Provide the (x, y) coordinate of the cell's center where the given text is located.  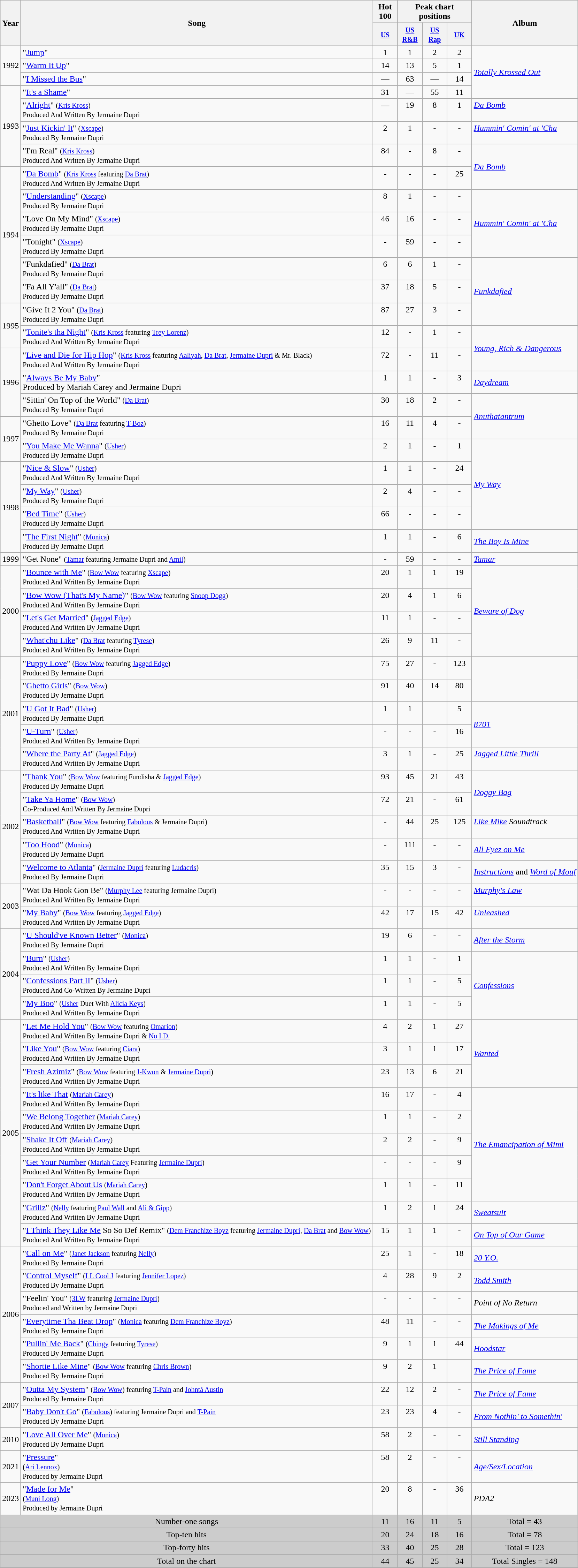
1999 (10, 559)
2004 (10, 974)
Still Standing (525, 1439)
"Take Ya Home" (Bow Wow) Co-Produced And Written By Jermaine Dupri (197, 804)
"Fresh Azimiz" (Bow Wow featuring J-Kwon & Jermaine Dupri) Produced And Written By Jermaine Dupri (197, 1076)
"Always Be My Baby"Produced by Mariah Carey and Jermaine Dupri (197, 382)
1992 (10, 66)
123 (459, 668)
"Basketball" (Bow Wow featuring Fabolous & Jermaine Dupri) Produced And Written By Jermaine Dupri (197, 826)
37 (385, 291)
"Too Hood" (Monica) Produced By Jermaine Dupri (197, 849)
"Ghetto Love" (Da Brat featuring T-Boz) Produced By Jermaine Dupri (197, 427)
"Just Kickin' It" (Xscape) Produced By Jermaine Dupri (197, 132)
Total = 78 (525, 1535)
"Outta My System" (Bow Wow) featuring T-Pain and Johntá Austin Produced By Jermaine Dupri (197, 1394)
125 (459, 826)
"Don't Forget About Us (Mariah Carey) Produced And Written By Jermaine Dupri (197, 1190)
31 (385, 92)
2010 (10, 1439)
Total = 123 (525, 1548)
93 (385, 781)
"Da Bomb" (Kris Kross featuring Da Brat) Produced And Written By Jermaine Dupri (197, 178)
8701 (525, 725)
Total Singles = 148 (525, 1561)
Top-ten hits (187, 1535)
"Tonight" (Xscape) Produced By Jermaine Dupri (197, 246)
"Bed Time" (Usher) Produced By Jermaine Dupri (197, 518)
"Puppy Love" (Bow Wow featuring Jagged Edge) Produced By Jermaine Dupri (197, 668)
Beware of Dog (525, 611)
Hoodstar (525, 1349)
"Fa All Y'all" (Da Brat) Produced By Jermaine Dupri (197, 291)
"My Boo" (Usher Duet With Alicia Keys) Produced And Written By Jermaine Dupri (197, 1008)
Funkdafied (525, 291)
2006 (10, 1314)
"Pressure"(Ari Lennox)Produced by Jermaine Dupri (197, 1467)
"Bow Wow (That's My Name)" (Bow Wow featuring Snoop Dogg) Produced And Written By Jermaine Dupri (197, 600)
"Alright" (Kris Kross) Produced And Written By Jermaine Dupri (197, 110)
"I Missed the Bus" (197, 79)
"Funkdafied" (Da Brat) Produced By Jermaine Dupri (197, 269)
1995 (10, 326)
Year (10, 23)
"I'm Real" (Kris Kross) Produced And Written By Jermaine Dupri (197, 156)
"Understanding" (Xscape) Produced By Jermaine Dupri (197, 201)
36 (459, 1499)
"Made for Me"(Muni Long)Produced by Jermaine Dupri (197, 1499)
Tamar (525, 559)
22 (385, 1394)
"Ghetto Girls" (Bow Wow) Produced By Jermaine Dupri (197, 690)
30 (385, 405)
Todd Smith (525, 1280)
"Get None" (Tamar featuring Jermaine Dupri and Amil) (197, 559)
91 (385, 690)
"Love On My Mind" (Xscape) Produced By Jermaine Dupri (197, 223)
All Eyez on Me (525, 849)
Jagged Little Thrill (525, 759)
The Makings of Me (525, 1326)
The Emancipation of Mimi (525, 1144)
"Sittin' On Top of the World" (Da Brat) Produced By Jermaine Dupri (197, 405)
84 (385, 156)
"Give It 2 You" (Da Brat) Produced By Jermaine Dupri (197, 315)
33 (385, 1548)
Peak chart positions (435, 12)
Totally Krossed Out (525, 72)
"Baby Don't Go" (Fabolous) featuring Jermaine Dupri and T-Pain Produced By Jermaine Dupri (197, 1416)
PDA2 (525, 1499)
2023 (10, 1499)
"The First Night" (Monica) Produced By Jermaine Dupri (197, 541)
"Wat Da Hook Gon Be" (Murphy Lee featuring Jermaine Dupri) Produced And Written By Jermaine Dupri (197, 895)
"Tonite's tha Night" (Kris Kross featuring Trey Lorenz) Produced And Written By Jermaine Dupri (197, 337)
66 (385, 518)
"Thank You" (Bow Wow featuring Fundisha & Jagged Edge) Produced By Jermaine Dupri (197, 781)
Wanted (525, 1054)
1994 (10, 235)
"Jump" (197, 52)
20 Y.O. (525, 1257)
2005 (10, 1133)
2002 (10, 826)
2000 (10, 611)
"My Baby" (Bow Wow featuring Jagged Edge) Produced And Written By Jermaine Dupri (197, 917)
On Top of Our Game (525, 1235)
Confessions (525, 985)
43 (459, 781)
"Burn" (Usher) Produced And Written By Jermaine Dupri (197, 962)
2003 (10, 906)
"Shortie Like Mine" (Bow Wow featuring Chris Brown) Produced By Jermaine Dupri (197, 1371)
"Like You" (Bow Wow featuring Ciara) Produced And Written By Jermaine Dupri (197, 1054)
46 (385, 223)
"It's a Shame" (197, 92)
"We Belong Together (Mariah Carey) Produced And Written By Jermaine Dupri (197, 1121)
1996 (10, 382)
75 (385, 668)
"Confessions Part II" (Usher) Produced And Co-Written By Jermaine Dupri (197, 985)
"Get Your Number (Mariah Carey Featuring Jermaine Dupri) Produced And Written By Jermaine Dupri (197, 1167)
Total on the chart (187, 1561)
26 (385, 645)
Number-one songs (187, 1521)
Instructions and Word of Mouf (525, 872)
1993 (10, 126)
"You Make Me Wanna" (Usher) Produced By Jermaine Dupri (197, 450)
55 (435, 92)
The Boy Is Mine (525, 541)
UK (459, 34)
Point of No Return (525, 1303)
Anuthatantrum (525, 416)
Sweatsuit (525, 1212)
Top-forty hits (187, 1548)
48 (385, 1326)
Young, Rich & Dangerous (525, 348)
"U Should've Known Better" (Monica) Produced By Jermaine Dupri (197, 940)
87 (385, 315)
111 (410, 849)
Murphy's Law (525, 895)
From Nothin' to Somethin' (525, 1416)
"Control Myself" (LL Cool J featuring Jennifer Lopez) Produced By Jermaine Dupri (197, 1280)
1998 (10, 507)
Hot 100 (385, 12)
"Feelin' You" (3LW featuring Jermaine Dupri) Produced and Written by Jermaine Dupri (197, 1303)
"Grillz" (Nelly featuring Paul Wall and Ali & Gipp) Produced And Written By Jermaine Dupri (197, 1212)
"Nice & Slow" (Usher) Produced And Written By Jermaine Dupri (197, 473)
2007 (10, 1405)
"Shake It Off (Mariah Carey) Produced And Written By Jermaine Dupri (197, 1144)
US Rap (435, 34)
80 (459, 690)
US R&B (410, 34)
Total = 43 (525, 1521)
Doggy Bag (525, 793)
"Welcome to Atlanta" (Jermaine Dupri featuring Ludacris) Produced By Jermaine Dupri (197, 872)
Album (525, 23)
63 (410, 79)
"Call on Me" (Janet Jackson featuring Nelly) Produced By Jermaine Dupri (197, 1257)
Age/Sex/Location (525, 1467)
My Way (525, 484)
34 (459, 1561)
"Live and Die for Hip Hop" (Kris Kross featuring Aaliyah, Da Brat, Jermaine Dupri & Mr. Black) Produced And Written By Jermaine Dupri (197, 360)
"U-Turn" (Usher) Produced And Written By Jermaine Dupri (197, 736)
US (385, 34)
"I Think They Like Me So So Def Remix" (Dem Franchize Boyz featuring Jermaine Dupri, Da Brat and Bow Wow) Produced And Written By Jermaine Dupri (197, 1235)
"Love All Over Me" (Monica) Produced By Jermaine Dupri (197, 1439)
Song (197, 23)
2021 (10, 1467)
"Warm It Up" (197, 66)
35 (385, 872)
Unleashed (525, 917)
"Pullin' Me Back" (Chingy featuring Tyrese) Produced By Jermaine Dupri (197, 1349)
1997 (10, 439)
"Let's Get Married" (Jagged Edge) Produced And Written By Jermaine Dupri (197, 623)
2001 (10, 713)
After the Storm (525, 940)
"Bounce with Me" (Bow Wow featuring Xscape) Produced And Written By Jermaine Dupri (197, 577)
"U Got It Bad" (Usher) Produced By Jermaine Dupri (197, 713)
Like Mike Soundtrack (525, 826)
"It's like That (Mariah Carey) Produced And Written By Jermaine Dupri (197, 1099)
"Let Me Hold You" (Bow Wow featuring Omarion) Produced And Written By Jermaine Dupri & No I.D. (197, 1031)
"Everytime Tha Beat Drop" (Monica featuring Dem Franchize Boyz) Produced By Jermaine Dupri (197, 1326)
61 (459, 804)
"My Way" (Usher) Produced By Jermaine Dupri (197, 496)
"Where the Party At" (Jagged Edge) Produced And Written By Jermaine Dupri (197, 759)
Daydream (525, 382)
"What'chu Like" (Da Brat featuring Tyrese) Produced And Written By Jermaine Dupri (197, 645)
